Return the [X, Y] coordinate for the center point of the cell that contains the specified text.  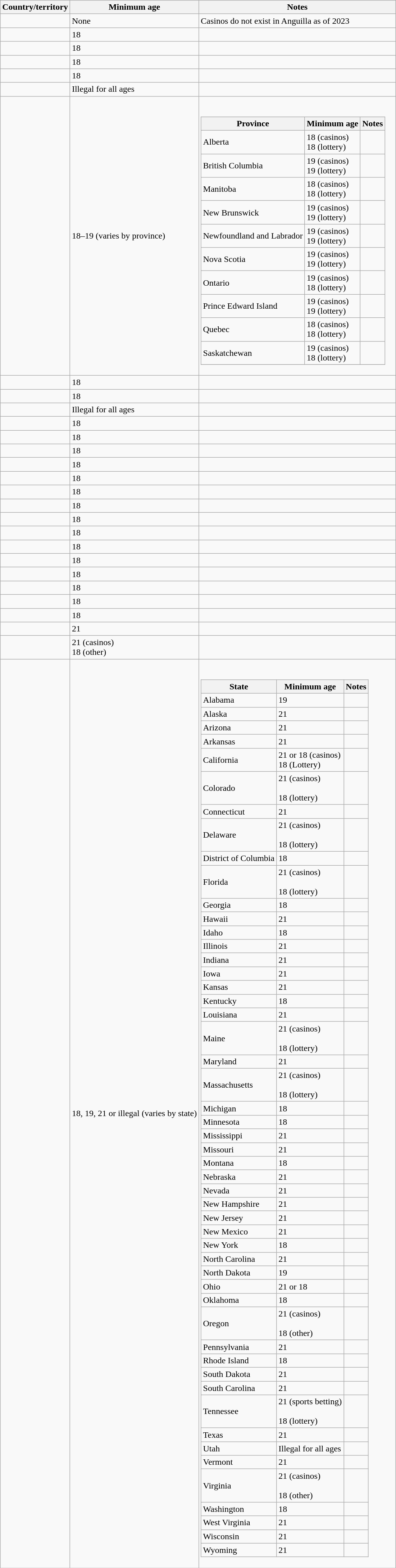
Alabama [239, 700]
21 or 18 [310, 1286]
Arkansas [239, 741]
Mississippi [239, 1136]
New Hampshire [239, 1204]
Wisconsin [239, 1536]
Utah [239, 1449]
Washington [239, 1509]
New York [239, 1245]
Tennessee [239, 1411]
Illinois [239, 946]
Arizona [239, 728]
Colorado [239, 788]
Georgia [239, 905]
South Dakota [239, 1374]
Nova Scotia [253, 259]
Missouri [239, 1150]
Alaska [239, 714]
Nevada [239, 1191]
18, 19, 21 or illegal (varies by state) [134, 1114]
18–19 (varies by province) [134, 236]
Kentucky [239, 1001]
21 (casinos)18 (other) [134, 648]
Michigan [239, 1108]
California [239, 760]
Newfoundland and Labrador [253, 236]
Rhode Island [239, 1360]
North Carolina [239, 1259]
West Virginia [239, 1523]
Hawaii [239, 919]
New Jersey [239, 1218]
Florida [239, 882]
New Brunswick [253, 212]
21 or 18 (casinos)18 (Lottery) [310, 760]
Casinos do not exist in Anguilla as of 2023 [297, 21]
Texas [239, 1435]
Delaware [239, 835]
Alberta [253, 142]
Idaho [239, 933]
Pennsylvania [239, 1347]
Minnesota [239, 1122]
Maryland [239, 1061]
Manitoba [253, 189]
Indiana [239, 960]
None [134, 21]
Saskatchewan [253, 353]
Maine [239, 1038]
Oregon [239, 1323]
South Carolina [239, 1388]
Province [253, 123]
State [239, 686]
Oklahoma [239, 1300]
Quebec [253, 330]
Country/territory [35, 7]
Ohio [239, 1286]
District of Columbia [239, 858]
21 (sports betting) 18 (lottery) [310, 1411]
Kansas [239, 987]
Connecticut [239, 811]
Montana [239, 1163]
Iowa [239, 974]
British Columbia [253, 166]
Louisiana [239, 1015]
Virginia [239, 1486]
North Dakota [239, 1273]
Massachusetts [239, 1085]
Wyoming [239, 1550]
Nebraska [239, 1177]
Prince Edward Island [253, 306]
New Mexico [239, 1232]
Ontario [253, 283]
Vermont [239, 1462]
